Identify which cell holds the provided text, then report its (X, Y) central coordinate. 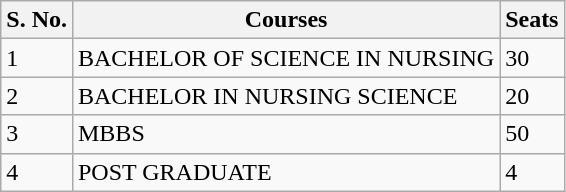
1 (37, 58)
POST GRADUATE (286, 172)
S. No. (37, 20)
Courses (286, 20)
50 (532, 134)
3 (37, 134)
BACHELOR IN NURSING SCIENCE (286, 96)
30 (532, 58)
Seats (532, 20)
MBBS (286, 134)
BACHELOR OF SCIENCE IN NURSING (286, 58)
20 (532, 96)
2 (37, 96)
